Determine the (x, y) coordinate at the center of the cell enclosing the given text.  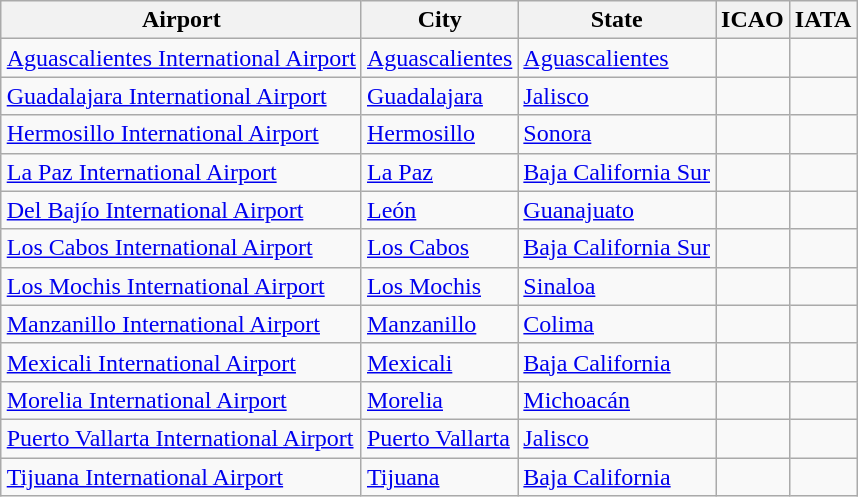
Los Mochis (439, 286)
Airport (181, 20)
IATA (823, 20)
Morelia (439, 400)
Puerto Vallarta International Airport (181, 438)
Mexicali International Airport (181, 362)
Los Mochis International Airport (181, 286)
Sinaloa (617, 286)
State (617, 20)
ICAO (753, 20)
Los Cabos (439, 248)
Hermosillo (439, 134)
Michoacán (617, 400)
León (439, 210)
Tijuana (439, 477)
La Paz (439, 172)
Hermosillo International Airport (181, 134)
Colima (617, 324)
Guadalajara International Airport (181, 96)
Guadalajara (439, 96)
Mexicali (439, 362)
Aguascalientes International Airport (181, 58)
Manzanillo International Airport (181, 324)
Manzanillo (439, 324)
Del Bajío International Airport (181, 210)
Puerto Vallarta (439, 438)
Los Cabos International Airport (181, 248)
La Paz International Airport (181, 172)
Morelia International Airport (181, 400)
City (439, 20)
Tijuana International Airport (181, 477)
Sonora (617, 134)
Guanajuato (617, 210)
